Extract the [x, y] coordinate from the center of the cell holding the provided text.  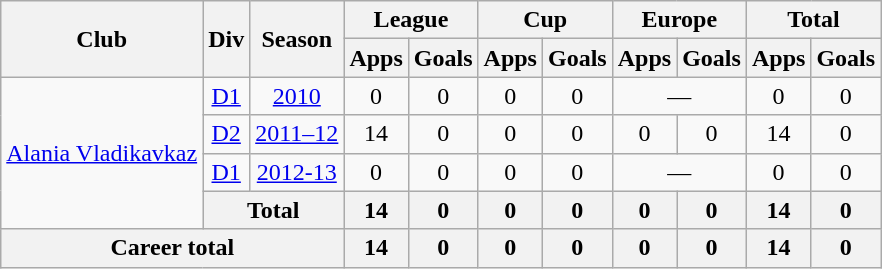
Season [297, 39]
2011–12 [297, 134]
Div [226, 39]
2012-13 [297, 172]
Cup [545, 20]
Europe [679, 20]
League [411, 20]
Career total [172, 248]
Alania Vladikavkaz [102, 153]
2010 [297, 96]
D2 [226, 134]
Club [102, 39]
